Identify which cell holds the provided text, then report its (X, Y) central coordinate. 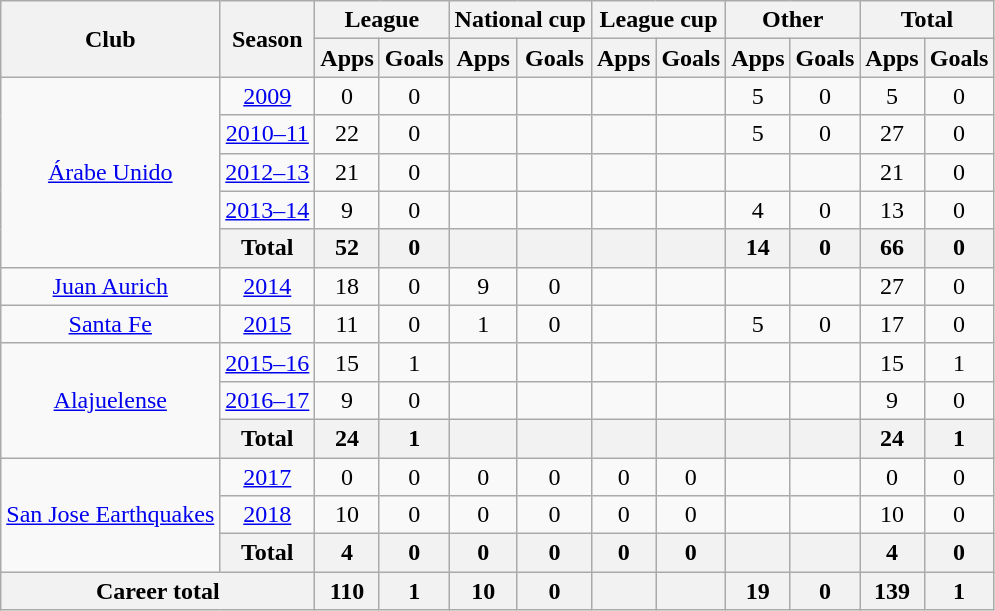
Career total (158, 591)
National cup (520, 20)
66 (892, 248)
13 (892, 210)
2017 (268, 477)
52 (347, 248)
San Jose Earthquakes (110, 515)
110 (347, 591)
2013–14 (268, 210)
2010–11 (268, 134)
Other (793, 20)
19 (758, 591)
139 (892, 591)
Season (268, 39)
11 (347, 324)
Santa Fe (110, 324)
2009 (268, 96)
17 (892, 324)
League (382, 20)
Alajuelense (110, 400)
League cup (658, 20)
2015 (268, 324)
Juan Aurich (110, 286)
2014 (268, 286)
2018 (268, 515)
Club (110, 39)
2015–16 (268, 362)
14 (758, 248)
2016–17 (268, 400)
18 (347, 286)
2012–13 (268, 172)
Árabe Unido (110, 172)
22 (347, 134)
